Detect which cell encompasses the target text, then output its (X, Y) center coordinate. 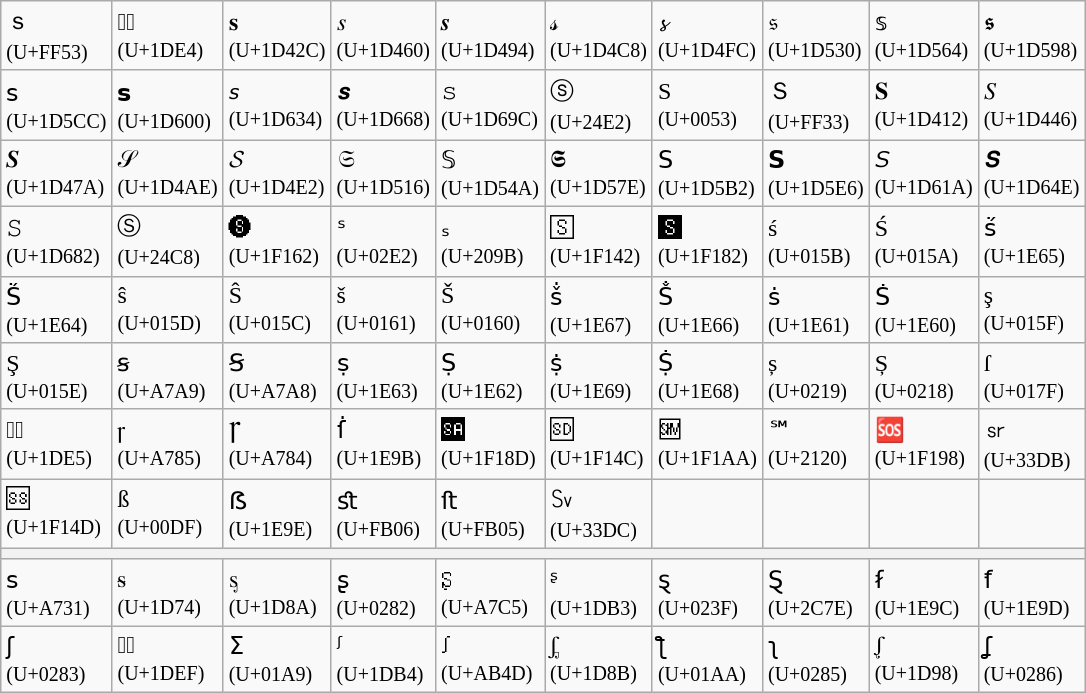
ṥ (U+1E65) (1032, 241)
Ş (U+015E) (56, 376)
ꞅ (U+A785) (168, 444)
𝒔 (U+1D494) (490, 36)
š (U+0161) (384, 310)
𝖲 (U+1D5B2) (707, 174)
𝐒 (U+1D412) (924, 105)
ß (U+00DF) (168, 514)
𝘚 (U+1D61A) (924, 174)
𝓢 (U+1D4E2) (277, 174)
Ś (U+015A) (924, 241)
◌ᷥ (U+1DE5) (56, 444)
𝘴 (U+1D634) (277, 105)
🅌 (U+1F14C) (598, 444)
ſ (U+017F) (1032, 376)
🆍 (U+1F18D) (490, 444)
Ŝ (U+015C) (277, 310)
㏛ (U+33DB) (1032, 444)
𝚂 (U+1D682) (56, 241)
◌ᷯ (U+1DEF) (168, 660)
ₛ (U+209B) (490, 241)
Ⓢ (U+24C8) (168, 241)
ⓢ (U+24E2) (598, 105)
Ȿ (U+2C7E) (816, 592)
ṡ (U+1E61) (816, 310)
ｓ (U+FF53) (56, 36)
ẜ (U+1E9C) (924, 592)
ﬅ (U+FB05) (490, 514)
Ș (U+0218) (924, 376)
𝗌 (U+1D5CC) (56, 105)
ﬆ (U+FB06) (384, 514)
ʃ (U+0283) (56, 660)
Ṥ (U+1E64) (56, 310)
ʅ (U+0285) (816, 660)
𝑺 (U+1D47A) (56, 174)
𝑠 (U+1D460) (384, 36)
Ṡ (U+1E60) (924, 310)
ƪ (U+01AA) (707, 660)
ṣ (U+1E63) (384, 376)
𝘀 (U+1D600) (168, 105)
𝙎 (U+1D64E) (1032, 174)
㏜ (U+33DC) (598, 514)
𝐬 (U+1D42C) (277, 36)
ʂ (U+0282) (384, 592)
𝔖 (U+1D516) (384, 174)
ẝ (U+1E9D) (1032, 592)
ș (U+0219) (816, 376)
Ṣ (U+1E62) (490, 376)
ꭍ (U+AB4D) (490, 660)
ṩ (U+1E69) (598, 376)
◌ᷤ (U+1DE4) (168, 36)
𝑆 (U+1D446) (1032, 105)
𝖘 (U+1D598) (1032, 36)
ᶘ (U+1D98) (924, 660)
ꞩ (U+A7A9) (168, 376)
𝔰 (U+1D530) (816, 36)
Ṧ (U+1E66) (707, 310)
Š (U+0160) (490, 310)
℠ (U+2120) (816, 444)
🅍 (U+1F14D) (56, 514)
ᵴ (U+1D74) (168, 592)
𝚜 (U+1D69C) (490, 105)
ẞ (U+1E9E) (277, 514)
𝕤 (U+1D564) (924, 36)
🆂 (U+1F182) (707, 241)
Ꞅ (U+A784) (277, 444)
𝗦 (U+1D5E6) (816, 174)
𝕾 (U+1D57E) (598, 174)
𝓈 (U+1D4C8) (598, 36)
Ʂ (U+A7C5) (490, 592)
Ʃ (U+01A9) (277, 660)
🆪 (U+1F1AA) (707, 444)
𝙨 (U+1D668) (384, 105)
Ꞩ (U+A7A8) (277, 376)
𝒮 (U+1D4AE) (168, 174)
ꜱ (U+A731) (56, 592)
🅂 (U+1F142) (598, 241)
Ṩ (U+1E68) (707, 376)
𝕊 (U+1D54A) (490, 174)
S (U+0053) (707, 105)
ś (U+015B) (816, 241)
🆘 (U+1F198) (924, 444)
🅢 (U+1F162) (277, 241)
ŝ (U+015D) (168, 310)
ˢ (U+02E2) (384, 241)
ṧ (U+1E67) (598, 310)
ȿ (U+023F) (707, 592)
ʆ (U+0286) (1032, 660)
𝓼 (U+1D4FC) (707, 36)
ᶋ (U+1D8B) (598, 660)
ᶴ (U+1DB4) (384, 660)
ᶊ (U+1D8A) (277, 592)
ᶳ (U+1DB3) (598, 592)
ş (U+015F) (1032, 310)
ẛ (U+1E9B) (384, 444)
Ｓ (U+FF33) (816, 105)
